Output the (X, Y) coordinate of the center of the cell containing the given text.  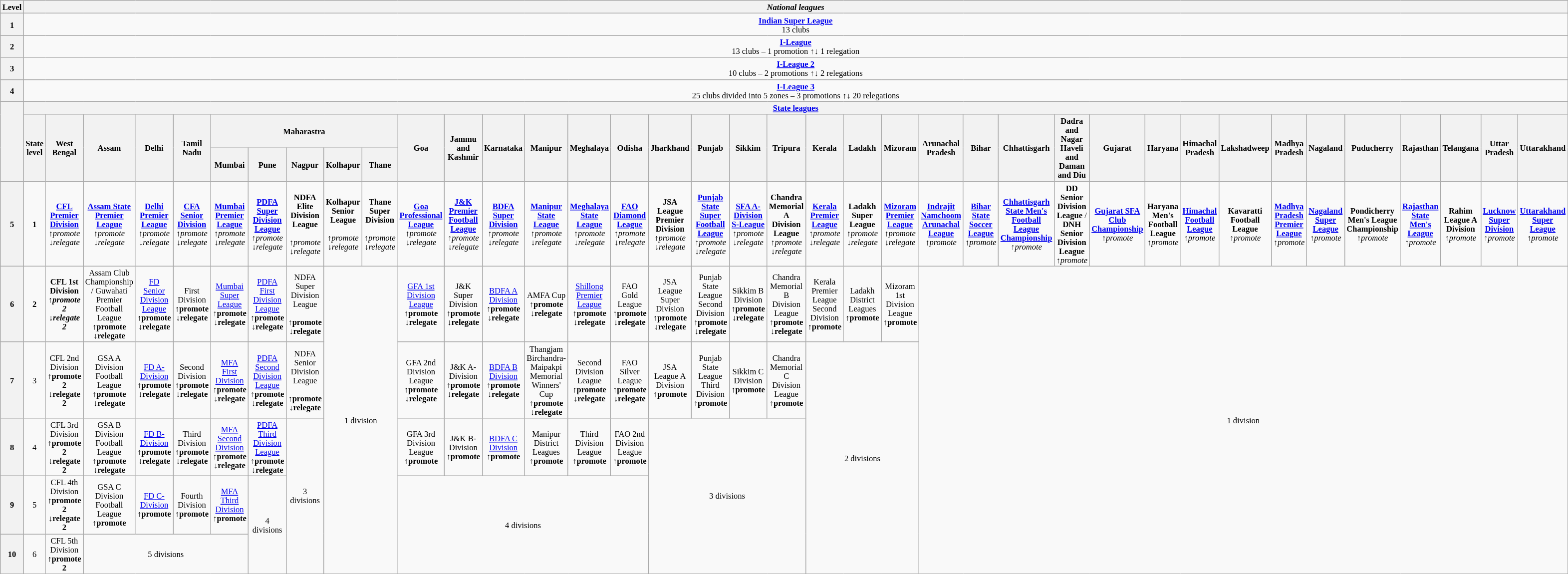
Chhattisgarh (1027, 148)
Assam State Premier League↑promote ↓relegate (109, 224)
Ladakh Super League↑promote ↓relegate (862, 224)
Rajasthan State Men's League↑promote (1420, 224)
MFA Second Division↑promote ↓relegate (230, 447)
Tamil Nadu (192, 148)
AMFA Cup↑promote ↓relegate (546, 304)
GFA 3rd Division League↑promote (421, 447)
Uttarakhand Super League↑promote (1543, 224)
State leagues (795, 108)
Punjab State League Second Division↑promote ↓relegate (711, 304)
CFL 1st Division↑promote 2↓relegate 2 (64, 304)
Gujarat (1117, 148)
FAO Gold League↑promote ↓relegate (630, 304)
J&K Super Division↑promote ↓relegate (463, 304)
Uttarakhand (1543, 148)
Indian Super League 13 clubs (795, 24)
Second Division League↑promote ↓relegate (589, 380)
NDFA Super Division League ↑promote ↓relegate (305, 304)
Kolhapur Senior League ↑promote ↓relegate (343, 224)
FD A-Division↑promote ↓relegate (154, 380)
FAO Silver League↑promote ↓relegate (630, 380)
PDFA First Division League↑promote ↓relegate (267, 304)
Haryana Men's Football League↑promote (1163, 224)
Kolhapur (343, 165)
Chhattisgarh State Men's Football League Championship↑promote (1027, 224)
J&K B-Division↑promote (463, 447)
I-League 13 clubs – 1 promotion ↑↓ 1 relegation (795, 46)
Third Division League↑promote (589, 447)
GFA 1st Division League↑promote ↓relegate (421, 304)
MFA Third Division↑promote (230, 505)
West Bengal (64, 148)
Goa (421, 148)
Chandra Memorial C Division League↑promote (786, 380)
Goa Professional League↑promote ↓relegate (421, 224)
MFA First Division↑promote ↓relegate (230, 380)
Manipur (546, 148)
Meghalaya State League↑promote ↓relegate (589, 224)
Punjab State League Third Division↑promote (711, 380)
Chandra Memorial A Division League↑promote ↓relegate (786, 224)
Rajasthan (1420, 148)
Nagpur (305, 165)
FAO Diamond League↑promote ↓relegate (630, 224)
First Division↑promote ↓relegate (192, 304)
Tripura (786, 148)
Dadra and Nagar Haveli and Daman and Diu (1072, 148)
Thane (380, 165)
Telangana (1460, 148)
FD C-Division↑promote (154, 505)
Bihar (981, 148)
PDFA Second Division League↑promote ↓relegate (267, 380)
Gujarat SFA Club Championship↑promote (1117, 224)
Punjab (711, 148)
PDFA Super Division League↑promote ↓relegate (267, 224)
8 (12, 447)
Assam Club Championship / Guwahati Premier Football League↑promote ↓relegate (109, 304)
Kavaratti Football League↑promote (1245, 224)
Mizoram (900, 148)
Sikkim B Division↑promote ↓relegate (748, 304)
Lucknow Super Division↑promote (1499, 224)
I-League 2 10 clubs – 2 promotions ↑↓ 2 relegations (795, 68)
Mumbai (230, 165)
Jharkhand (670, 148)
Manipur State League↑promote ↓relegate (546, 224)
Thangjam Birchandra-Maipakpi Memorial Winners' Cup↑promote ↓relegate (546, 380)
Madhya Pradesh Premier League↑promote (1290, 224)
Third Division↑promote ↓relegate (192, 447)
BDFA Super Division↑promote ↓relegate (503, 224)
10 (12, 554)
Punjab State Super Football League↑promote ↓relegate (711, 224)
FAO 2nd Division League↑promote (630, 447)
Madhya Pradesh (1290, 148)
Puducherry (1372, 148)
Himachal Football League↑promote (1200, 224)
Lakshadweep (1245, 148)
Nagaland Super League↑promote (1325, 224)
Level (12, 7)
Thane Super Division ↑promote ↓relegate (380, 224)
Pune (267, 165)
GSA C Division Football League↑promote (109, 505)
CFL 2nd Division↑promote 2 ↓relegate 2 (64, 380)
Assam (109, 148)
Second Division↑promote ↓relegate (192, 380)
Meghalaya (589, 148)
GFA 2nd Division League↑promote ↓relegate (421, 380)
JSA League A Division↑promote (670, 380)
JSA League Super Division↑promote ↓relegate (670, 304)
Sikkim (748, 148)
State level (34, 148)
Sikkim C Division↑promote (748, 380)
Chandra Memorial B Division League↑promote ↓relegate (786, 304)
Delhi Premier League↑promote ↓relegate (154, 224)
Karnataka (503, 148)
CFL 3rd Division↑promote 2 ↓relegate 2 (64, 447)
Kerala Premier League↑promote ↓relegate (824, 224)
Uttar Pradesh (1499, 148)
BDFA B Division↑promote ↓relegate (503, 380)
Haryana (1163, 148)
I-League 3 25 clubs divided into 5 zones – 3 promotions ↑↓ 20 relegations (795, 90)
Mizoram 1st Division League↑promote (900, 304)
GSA B Division Football League↑promote ↓relegate (109, 447)
BDFA C Division↑promote (503, 447)
DD Senior Division League / DNH Senior Division League↑promote (1072, 224)
BDFA A Division↑promote ↓relegate (503, 304)
Shillong Premier League↑promote ↓relegate (589, 304)
Arunachal Pradesh (941, 148)
NDFA Senior Division League ↑promote ↓relegate (305, 380)
FD B-Division↑promote ↓relegate (154, 447)
Kerala (824, 148)
Fourth Division↑promote (192, 505)
NDFA Elite Division League ↑promote ↓relegate (305, 224)
Mizoram Premier League↑promote ↓relegate (900, 224)
SFA A-Division S-League↑promote ↓relegate (748, 224)
GSA A Division Football League↑promote ↓relegate (109, 380)
J&K A-Division↑promote ↓relegate (463, 380)
Delhi (154, 148)
2 divisions (862, 458)
7 (12, 380)
Ladakh District Leagues↑promote (862, 304)
National leagues (795, 7)
Jammu and Kashmir (463, 148)
CFL 4th Division↑promote 2 ↓relegate 2 (64, 505)
Manipur District Leagues↑promote (546, 447)
Bihar State Soccer League↑promote (981, 224)
Rahim League A Division↑promote (1460, 224)
CFA Senior Division↑promote ↓relegate (192, 224)
Odisha (630, 148)
Mumbai Premier League↑promote ↓relegate (230, 224)
Ladakh (862, 148)
CFL Premier Division↑promote ↓relegate (64, 224)
Pondicherry Men's League Championship↑promote (1372, 224)
Maharastra (304, 131)
FD Senior Division League↑promote ↓relegate (154, 304)
9 (12, 505)
PDFA Third Division League↑promote ↓relegate (267, 447)
J&K Premier Football League↑promote ↓relegate (463, 224)
CFL 5th Division↑promote 2 (64, 554)
JSA League Premier Division↑promote ↓relegate (670, 224)
Kerala Premier League Second Division↑promote (824, 304)
Indrajit Namchoom Arunachal League↑promote (941, 224)
Mumbai Super League↑promote ↓relegate (230, 304)
Himachal Pradesh (1200, 148)
5 divisions (166, 554)
Nagaland (1325, 148)
